Search for the cell housing the specified text and yield its (X, Y) center coordinate. 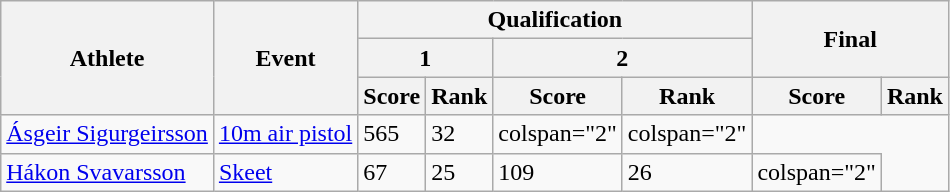
2 (622, 58)
32 (460, 134)
Skeet (285, 172)
10m air pistol (285, 134)
109 (558, 172)
25 (460, 172)
Event (285, 58)
Qualification (555, 20)
1 (426, 58)
Athlete (108, 58)
565 (392, 134)
Final (850, 39)
Hákon Svavarsson (108, 172)
26 (687, 172)
Ásgeir Sigurgeirsson (108, 134)
67 (392, 172)
